Search for the cell housing the specified text and yield its [X, Y] center coordinate. 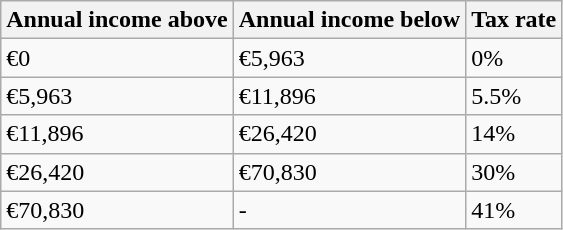
- [349, 210]
5.5% [514, 96]
30% [514, 172]
Annual income above [117, 20]
€0 [117, 58]
0% [514, 58]
Tax rate [514, 20]
Annual income below [349, 20]
41% [514, 210]
14% [514, 134]
